Output the (x, y) coordinate of the center of the cell containing the given text.  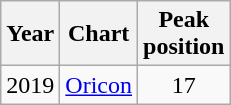
Peakposition (184, 34)
2019 (30, 85)
Chart (99, 34)
Year (30, 34)
17 (184, 85)
Oricon (99, 85)
